Extract the (x, y) coordinate from the center of the cell holding the provided text.  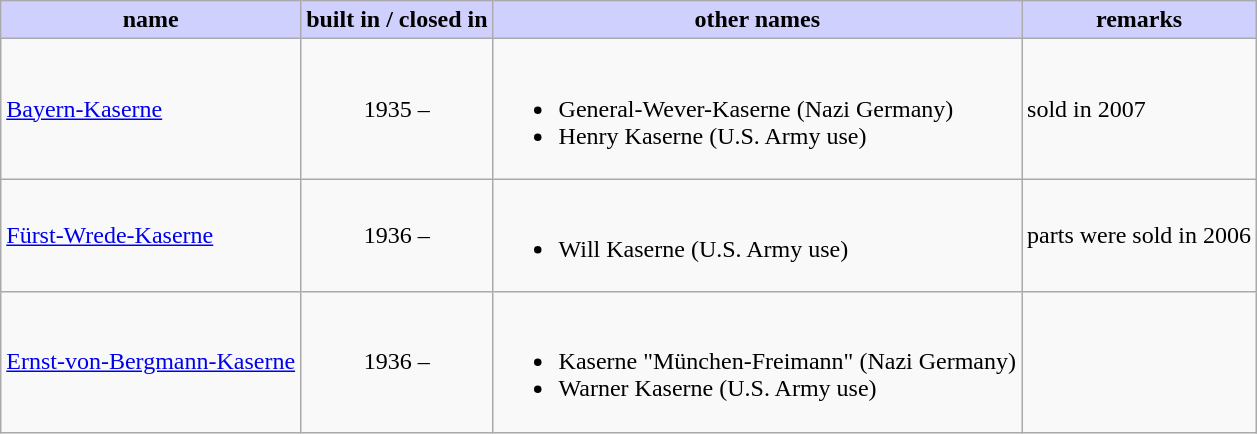
built in / closed in (397, 20)
Bayern-Kaserne (151, 109)
Fürst-Wrede-Kaserne (151, 236)
parts were sold in 2006 (1140, 236)
other names (757, 20)
Will Kaserne (U.S. Army use) (757, 236)
General-Wever-Kaserne (Nazi Germany)Henry Kaserne (U.S. Army use) (757, 109)
remarks (1140, 20)
1935 – (397, 109)
Kaserne "München-Freimann" (Nazi Germany)Warner Kaserne (U.S. Army use) (757, 362)
sold in 2007 (1140, 109)
Ernst-von-Bergmann-Kaserne (151, 362)
name (151, 20)
